Return the (x, y) coordinate for the center point of the cell that contains the specified text.  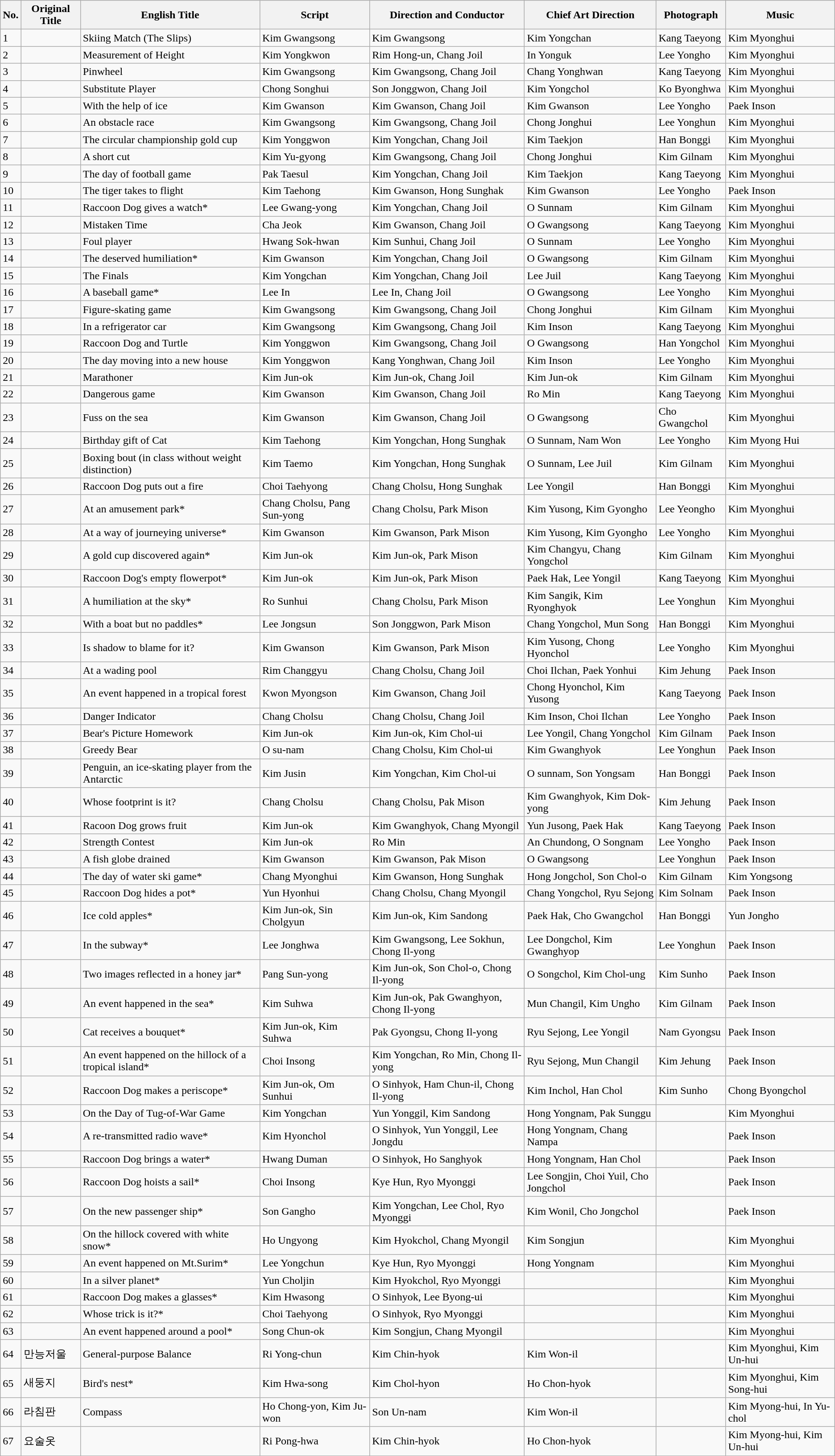
60 (11, 1280)
Script (314, 15)
Strength Contest (170, 842)
12 (11, 224)
Paek Hak, Cho Gwangchol (591, 916)
5 (11, 106)
Paek Hak, Lee Yongil (591, 578)
Kim Songjun, Chang Myongil (447, 1331)
Rim Hong-un, Chang Joil (447, 55)
Lee Yongchun (314, 1263)
18 (11, 326)
Son Jonggwon, Park Mison (447, 624)
Kim Songjun (591, 1240)
Kim Hyokchol, Chang Myongil (447, 1240)
On the new passenger ship* (170, 1211)
Kim Gwanghyok (591, 750)
6 (11, 123)
Kim Hwasong (314, 1297)
Lee Dongchol, Kim Gwanghyop (591, 945)
Kim Yu-gyong (314, 157)
On the hillock covered with white snow* (170, 1240)
Kang Yonghwan, Chang Joil (447, 360)
Lee Gwang-yong (314, 207)
Son Jonggwon, Chang Joil (447, 89)
Yun Jongho (780, 916)
In a refrigerator car (170, 326)
An Chundong, O Songnam (591, 842)
Raccoon Dog hoists a sail* (170, 1182)
Whose footprint is it? (170, 802)
새둥지 (51, 1383)
Kim Inchol, Han Chol (591, 1090)
In a silver planet* (170, 1280)
Han Yongchol (691, 343)
Raccoon Dog's empty flowerpot* (170, 578)
44 (11, 876)
Lee In, Chang Joil (447, 293)
Birthday gift of Cat (170, 440)
58 (11, 1240)
Kim Jun-ok, Pak Gwanghyon, Chong Il-yong (447, 1003)
요술옷 (51, 1441)
With a boat but no paddles* (170, 624)
42 (11, 842)
7 (11, 140)
Raccoon Dog and Turtle (170, 343)
Chang Cholsu, Chang Myongil (447, 893)
Kim Yongchan, Ro Min, Chong Il-yong (447, 1061)
Rim Changgyu (314, 670)
17 (11, 309)
At a wading pool (170, 670)
Ho Ungyong (314, 1240)
A re-transmitted radio wave* (170, 1136)
Chang Myonghui (314, 876)
Lee Juil (591, 276)
Kim Yongchol (591, 89)
An event happened on the hillock of a tropical island* (170, 1061)
29 (11, 556)
English Title (170, 15)
Music (780, 15)
An event happened around a pool* (170, 1331)
Figure-skating game (170, 309)
Penguin, an ice-skating player from the Antarctic (170, 773)
Hwang Sok-hwan (314, 242)
Kim Inson, Choi Ilchan (591, 716)
O Sunnam, Nam Won (591, 440)
A short cut (170, 157)
26 (11, 486)
36 (11, 716)
Kim Jun-ok, Sin Cholgyun (314, 916)
O Sinhyok, Ham Chun-il, Chong Il-yong (447, 1090)
라침판 (51, 1412)
Hong Yongnam, Han Chol (591, 1159)
28 (11, 532)
Kim Gwanson, Pak Mison (447, 859)
Kim Jusin (314, 773)
Choi Ilchan, Paek Yonhui (591, 670)
Kim Yongchan, Kim Chol-ui (447, 773)
54 (11, 1136)
Is shadow to blame for it? (170, 648)
Chang Cholsu, Pak Mison (447, 802)
Nam Gyongsu (691, 1032)
A humiliation at the sky* (170, 601)
14 (11, 259)
Yun Choljin (314, 1280)
67 (11, 1441)
The day moving into a new house (170, 360)
Kim Wonil, Cho Jongchol (591, 1211)
25 (11, 463)
Dangerous game (170, 394)
39 (11, 773)
53 (11, 1113)
51 (11, 1061)
Chang Yonghwan (591, 72)
O Sinhyok, Lee Byong-ui (447, 1297)
61 (11, 1297)
O Sinhyok, Yun Yonggil, Lee Jongdu (447, 1136)
48 (11, 974)
52 (11, 1090)
Greedy Bear (170, 750)
8 (11, 157)
Lee Jonghwa (314, 945)
Ho Chong-yon, Kim Ju-won (314, 1412)
Compass (170, 1412)
Measurement of Height (170, 55)
Kim Gwanghyok, Chang Myongil (447, 825)
Lee In (314, 293)
Yun Yonggil, Kim Sandong (447, 1113)
3 (11, 72)
Lee Jongsun (314, 624)
Raccoon Dog hides a pot* (170, 893)
Pak Gyongsu, Chong Il-yong (447, 1032)
O su-nam (314, 750)
Kim Jun-ok, Kim Chol-ui (447, 733)
The Finals (170, 276)
O sunnam, Son Yongsam (591, 773)
62 (11, 1314)
Original Title (51, 15)
16 (11, 293)
22 (11, 394)
Pak Taesul (314, 173)
No. (11, 15)
An obstacle race (170, 123)
An event happened on Mt.Surim* (170, 1263)
30 (11, 578)
Chong Hyonchol, Kim Yusong (591, 693)
23 (11, 417)
An event happened in the sea* (170, 1003)
Yun Hyonhui (314, 893)
Danger Indicator (170, 716)
In the subway* (170, 945)
Lee Songjin, Choi Yuil, Cho Jongchol (591, 1182)
On the Day of Tug-of-War Game (170, 1113)
Chang Cholsu, Pang Sun-yong (314, 509)
Hong Yongnam, Chang Nampa (591, 1136)
Hwang Duman (314, 1159)
A baseball game* (170, 293)
41 (11, 825)
Cha Jeok (314, 224)
55 (11, 1159)
43 (11, 859)
In Yonguk (591, 55)
Kim Jun-ok, Son Chol-o, Chong Il-yong (447, 974)
Pang Sun-yong (314, 974)
A fish globe drained (170, 859)
20 (11, 360)
Lee Yeongho (691, 509)
Kim Jun-ok, Om Sunhui (314, 1090)
Kim Yusong, Chong Hyonchol (591, 648)
1 (11, 38)
Kim Myonghui, Kim Un-hui (780, 1354)
Kim Hyonchol (314, 1136)
만능저울 (51, 1354)
Chang Yongchol, Mun Song (591, 624)
O Sinhyok, Ryo Myonggi (447, 1314)
Kim Jun-ok, Chang Joil (447, 377)
Kim Sangik, Kim Ryonghyok (591, 601)
Yun Jusong, Paek Hak (591, 825)
An event happened in a tropical forest (170, 693)
21 (11, 377)
Ro Sunhui (314, 601)
Kim Gwangsong, Lee Sokhun, Chong Il-yong (447, 945)
Ri Pong-hwa (314, 1441)
Photograph (691, 15)
Kim Sunhui, Chang Joil (447, 242)
Chief Art Direction (591, 15)
4 (11, 89)
Substitute Player (170, 89)
Ryu Sejong, Lee Yongil (591, 1032)
Kim Changyu, Chang Yongchol (591, 556)
Kim Yongsong (780, 876)
Direction and Conductor (447, 15)
Kim Taemo (314, 463)
Kim Suhwa (314, 1003)
Ryu Sejong, Mun Changil (591, 1061)
Chang Cholsu, Hong Sunghak (447, 486)
Hong Yongnam (591, 1263)
Mun Changil, Kim Ungho (591, 1003)
66 (11, 1412)
31 (11, 601)
Kim Myong-hui, In Yu-chol (780, 1412)
Chang Yongchol, Ryu Sejong (591, 893)
Son Gangho (314, 1211)
At a way of journeying universe* (170, 532)
11 (11, 207)
Kim Myonghui, Kim Song-hui (780, 1383)
Kim Yongkwon (314, 55)
Two images reflected in a honey jar* (170, 974)
Song Chun-ok (314, 1331)
24 (11, 440)
Raccoon Dog makes a periscope* (170, 1090)
Cho Gwangchol (691, 417)
Mistaken Time (170, 224)
Marathoner (170, 377)
With the help of ice (170, 106)
37 (11, 733)
Ice cold apples* (170, 916)
65 (11, 1383)
Fuss on the sea (170, 417)
Raccoon Dog brings a water* (170, 1159)
46 (11, 916)
64 (11, 1354)
Raccoon Dog gives a watch* (170, 207)
Raccoon Dog puts out a fire (170, 486)
9 (11, 173)
Kwon Myongson (314, 693)
Kim Solnam (691, 893)
General-purpose Balance (170, 1354)
40 (11, 802)
Kim Yongchan, Lee Chol, Ryo Myonggi (447, 1211)
35 (11, 693)
34 (11, 670)
19 (11, 343)
Cat receives a bouquet* (170, 1032)
Ri Yong-chun (314, 1354)
63 (11, 1331)
57 (11, 1211)
The deserved humiliation* (170, 259)
50 (11, 1032)
Ko Byonghwa (691, 89)
O Songchol, Kim Chol-ung (591, 974)
Chong Byongchol (780, 1090)
Racoon Dog grows fruit (170, 825)
Kim Hyokchol, Ryo Myonggi (447, 1280)
2 (11, 55)
Kim Jun-ok, Kim Sandong (447, 916)
Pinwheel (170, 72)
Hong Jongchol, Son Chol-o (591, 876)
Kim Gwanghyok, Kim Dok-yong (591, 802)
At an amusement park* (170, 509)
Chang Cholsu, Kim Chol-ui (447, 750)
The tiger takes to flight (170, 190)
Son Un-nam (447, 1412)
47 (11, 945)
15 (11, 276)
49 (11, 1003)
27 (11, 509)
32 (11, 624)
Raccoon Dog makes a glasses* (170, 1297)
A gold cup discovered again* (170, 556)
The day of football game (170, 173)
45 (11, 893)
O Sunnam, Lee Juil (591, 463)
The day of water ski game* (170, 876)
Chong Songhui (314, 89)
Whose trick is it?* (170, 1314)
Foul player (170, 242)
The circular championship gold cup (170, 140)
Lee Yongil (591, 486)
Boxing bout (in class without weight distinction) (170, 463)
Kim Jun-ok, Kim Suhwa (314, 1032)
Kim Myong Hui (780, 440)
13 (11, 242)
Bird's nest* (170, 1383)
O Sinhyok, Ho Sanghyok (447, 1159)
Bear's Picture Homework (170, 733)
56 (11, 1182)
Kim Myong-hui, Kim Un-hui (780, 1441)
Skiing Match (The Slips) (170, 38)
10 (11, 190)
Kim Chol-hyon (447, 1383)
Lee Yongil, Chang Yongchol (591, 733)
33 (11, 648)
Kim Hwa-song (314, 1383)
59 (11, 1263)
Hong Yongnam, Pak Sunggu (591, 1113)
38 (11, 750)
